Output the [x, y] coordinate of the center of the cell containing the given text.  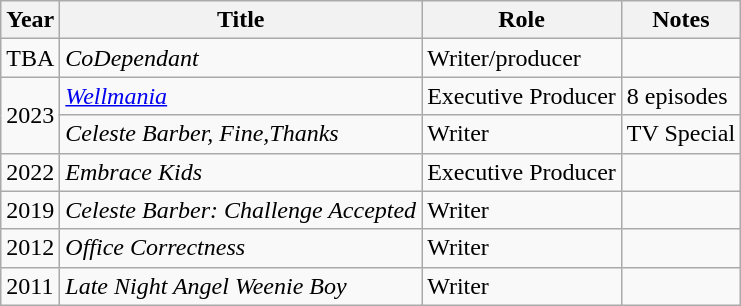
Notes [680, 20]
TV Special [680, 134]
CoDependant [241, 58]
Embrace Kids [241, 172]
Office Correctness [241, 248]
8 episodes [680, 96]
2011 [30, 286]
2023 [30, 115]
2019 [30, 210]
2022 [30, 172]
Late Night Angel Weenie Boy [241, 286]
Wellmania [241, 96]
Title [241, 20]
Celeste Barber, Fine,Thanks [241, 134]
2012 [30, 248]
Role [522, 20]
Year [30, 20]
Writer/producer [522, 58]
TBA [30, 58]
Celeste Barber: Challenge Accepted [241, 210]
